Return the [x, y] coordinate for the center point of the cell that contains the specified text.  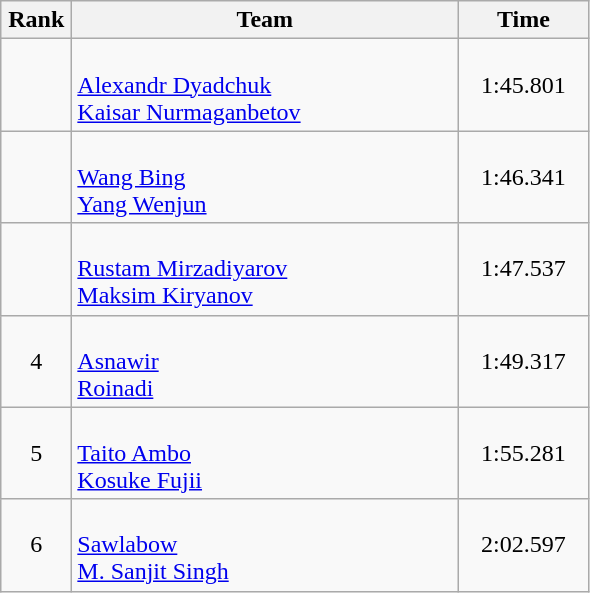
Time [524, 20]
Team [265, 20]
Rank [36, 20]
Alexandr DyadchukKaisar Nurmaganbetov [265, 85]
Taito AmboKosuke Fujii [265, 453]
5 [36, 453]
2:02.597 [524, 545]
Wang BingYang Wenjun [265, 177]
4 [36, 361]
1:55.281 [524, 453]
AsnawirRoinadi [265, 361]
1:49.317 [524, 361]
1:46.341 [524, 177]
1:47.537 [524, 269]
Rustam MirzadiyarovMaksim Kiryanov [265, 269]
6 [36, 545]
1:45.801 [524, 85]
SawlabowM. Sanjit Singh [265, 545]
